Capture the cell that displays the provided text and extract its [x, y] central coordinate. 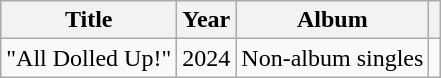
Title [89, 20]
Year [206, 20]
Non-album singles [332, 58]
2024 [206, 58]
"All Dolled Up!" [89, 58]
Album [332, 20]
